Scan for the cell matching the given text and deliver its (X, Y) coordinate at center. 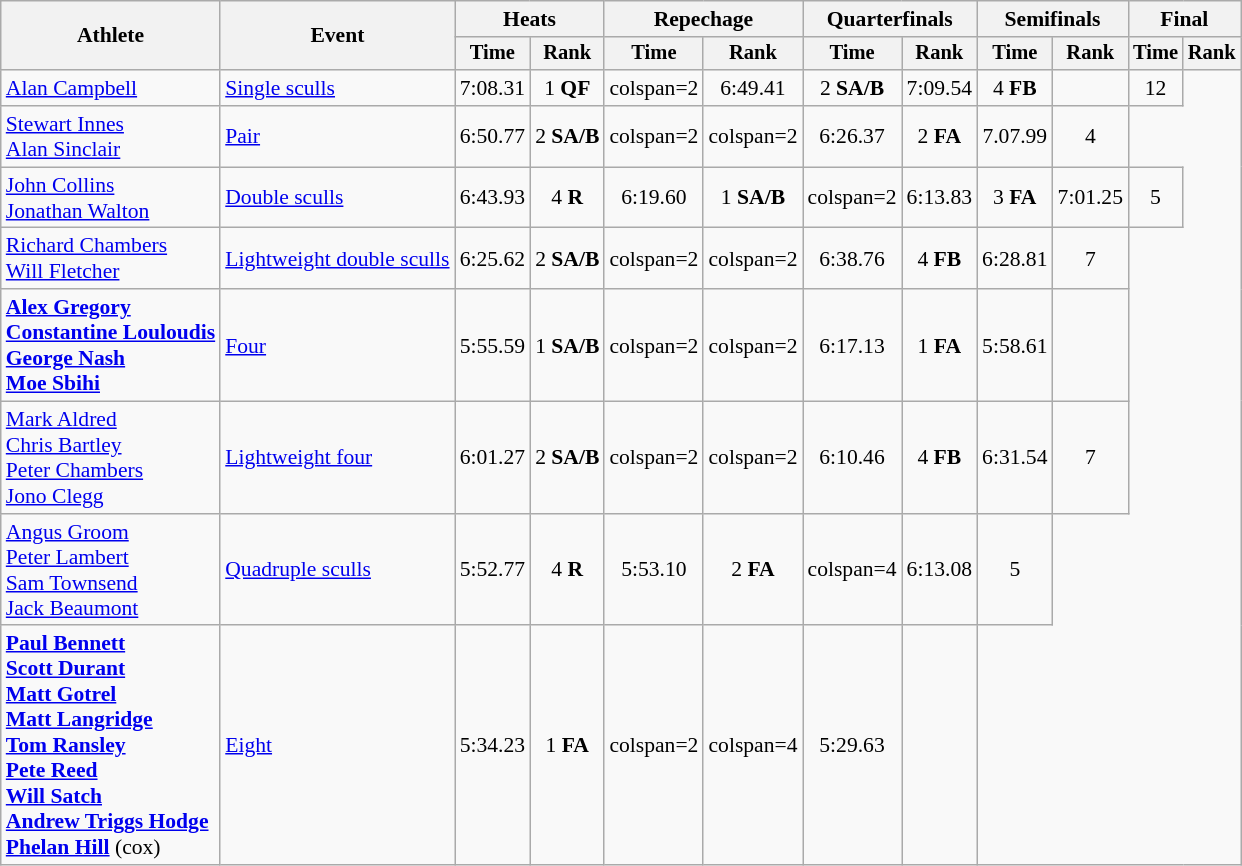
6:50.77 (492, 136)
Eight (337, 746)
5:52.77 (492, 570)
Stewart InnesAlan Sinclair (110, 136)
Final (1184, 19)
7:08.31 (492, 88)
5:34.23 (492, 746)
6:13.08 (940, 570)
6:01.27 (492, 458)
John CollinsJonathan Walton (110, 198)
3 FA (1014, 198)
Alex GregoryConstantine LouloudisGeorge NashMoe Sbihi (110, 345)
7:09.54 (940, 88)
Mark AldredChris BartleyPeter ChambersJono Clegg (110, 458)
Alan Campbell (110, 88)
6:31.54 (1014, 458)
6:19.60 (654, 198)
Richard ChambersWill Fletcher (110, 258)
Event (337, 36)
Angus GroomPeter LambertSam TownsendJack Beaumont (110, 570)
6:49.41 (752, 88)
Paul BennettScott DurantMatt GotrelMatt LangridgeTom RansleyPete ReedWill SatchAndrew Triggs HodgePhelan Hill (cox) (110, 746)
Heats (530, 19)
7.07.99 (1014, 136)
Pair (337, 136)
4 (1090, 136)
7:01.25 (1090, 198)
12 (1156, 88)
6:17.13 (852, 345)
Single sculls (337, 88)
6:10.46 (852, 458)
Quarterfinals (890, 19)
6:13.83 (940, 198)
5:55.59 (492, 345)
Quadruple sculls (337, 570)
1 QF (567, 88)
Lightweight four (337, 458)
5:29.63 (852, 746)
6:43.93 (492, 198)
Lightweight double sculls (337, 258)
Double sculls (337, 198)
Semifinals (1052, 19)
6:26.37 (852, 136)
5:53.10 (654, 570)
Four (337, 345)
5:58.61 (1014, 345)
6:38.76 (852, 258)
6:28.81 (1014, 258)
6:25.62 (492, 258)
Athlete (110, 36)
Repechage (703, 19)
